For the text-containing cell, return its midpoint in [X, Y] coordinate format. 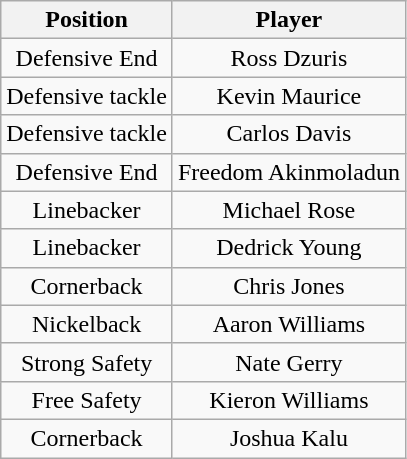
Ross Dzuris [288, 58]
Michael Rose [288, 210]
Dedrick Young [288, 248]
Nickelback [87, 324]
Carlos Davis [288, 134]
Free Safety [87, 400]
Kevin Maurice [288, 96]
Strong Safety [87, 362]
Player [288, 20]
Freedom Akinmoladun [288, 172]
Chris Jones [288, 286]
Nate Gerry [288, 362]
Position [87, 20]
Aaron Williams [288, 324]
Kieron Williams [288, 400]
Joshua Kalu [288, 438]
